Output the (X, Y) coordinate of the center of the cell containing the given text.  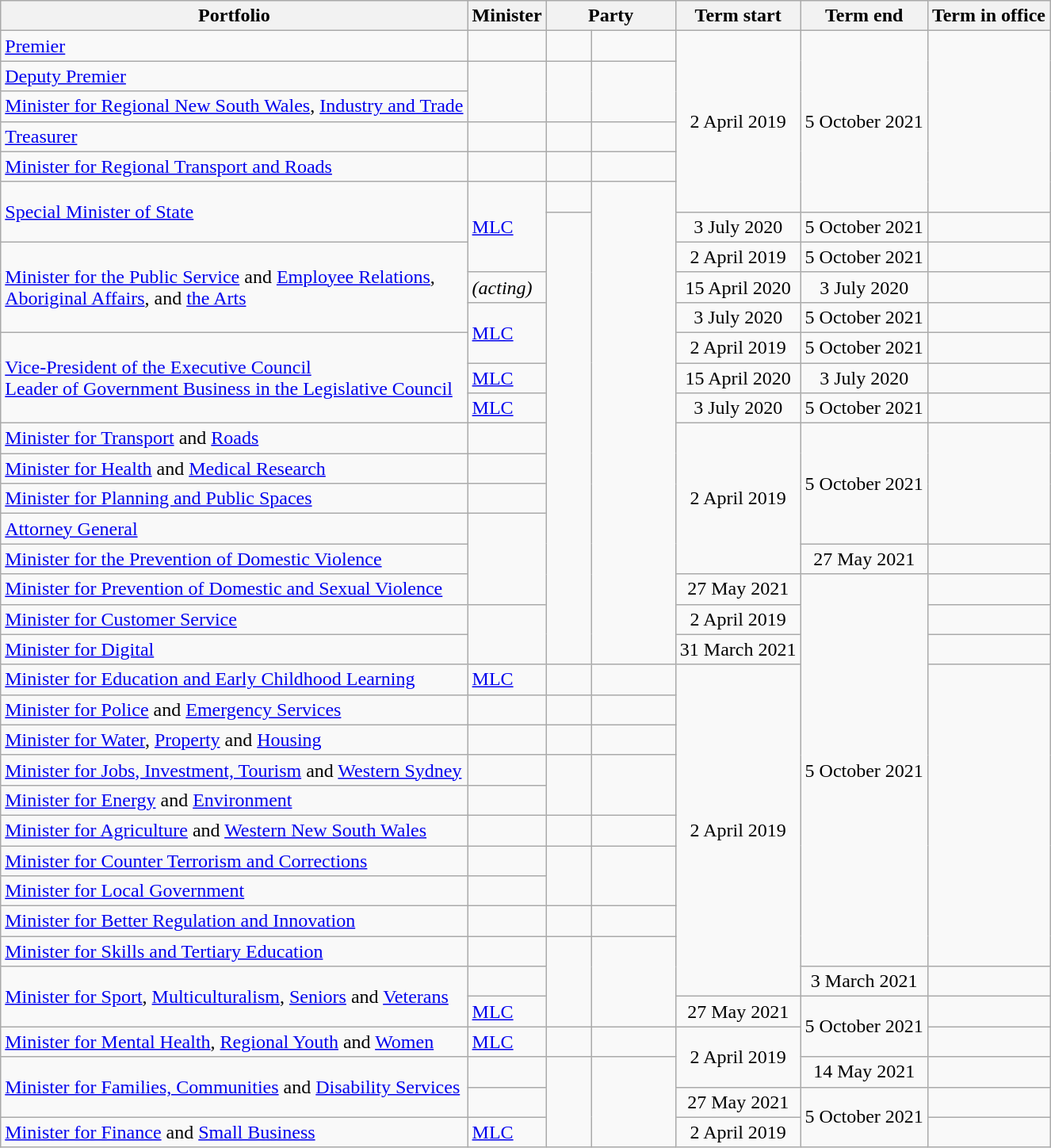
Minister for Sport, Multiculturalism, Seniors and Veterans (235, 997)
31 March 2021 (738, 649)
Minister for Better Regulation and Innovation (235, 921)
Minister for the Public Service and Employee Relations,Aboriginal Affairs, and the Arts (235, 287)
Minister for Regional New South Wales, Industry and Trade (235, 106)
Vice-President of the Executive CouncilLeader of Government Business in the Legislative Council (235, 377)
Premier (235, 46)
Minister for Energy and Environment (235, 800)
Minister for Local Government (235, 891)
Treasurer (235, 136)
Minister for Jobs, Investment, Tourism and Western Sydney (235, 770)
Minister for Transport and Roads (235, 438)
Term start (738, 16)
Minister for Police and Emergency Services (235, 710)
Deputy Premier (235, 76)
Minister for Digital (235, 649)
Minister for Agriculture and Western New South Wales (235, 830)
Minister for Water, Property and Housing (235, 740)
Special Minister of State (235, 212)
Minister for Families, Communities and Disability Services (235, 1087)
(acting) (507, 287)
Term end (864, 16)
Minister for Regional Transport and Roads (235, 166)
Minister for the Prevention of Domestic Violence (235, 559)
Minister for Education and Early Childhood Learning (235, 679)
Minister for Counter Terrorism and Corrections (235, 860)
Minister for Planning and Public Spaces (235, 499)
Party (610, 16)
Attorney General (235, 529)
Minister for Health and Medical Research (235, 469)
Minister for Finance and Small Business (235, 1132)
14 May 2021 (864, 1072)
Minister (507, 16)
Term in office (988, 16)
Portfolio (235, 16)
Minister for Skills and Tertiary Education (235, 951)
Minister for Mental Health, Regional Youth and Women (235, 1042)
Minister for Customer Service (235, 619)
Minister for Prevention of Domestic and Sexual Violence (235, 589)
3 March 2021 (864, 982)
